Return (x, y) of the center of cell containing provided text 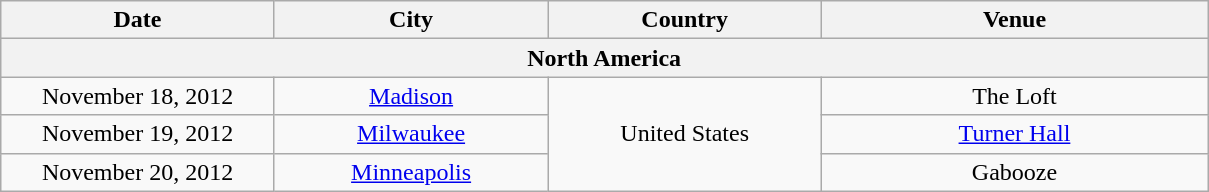
Turner Hall (1014, 134)
Date (138, 20)
United States (685, 134)
Milwaukee (411, 134)
North America (604, 58)
Country (685, 20)
Gabooze (1014, 172)
Venue (1014, 20)
City (411, 20)
Madison (411, 96)
November 19, 2012 (138, 134)
Minneapolis (411, 172)
November 20, 2012 (138, 172)
November 18, 2012 (138, 96)
The Loft (1014, 96)
